Find where the given text appears and provide that cell's center as (X, Y) coordinate. 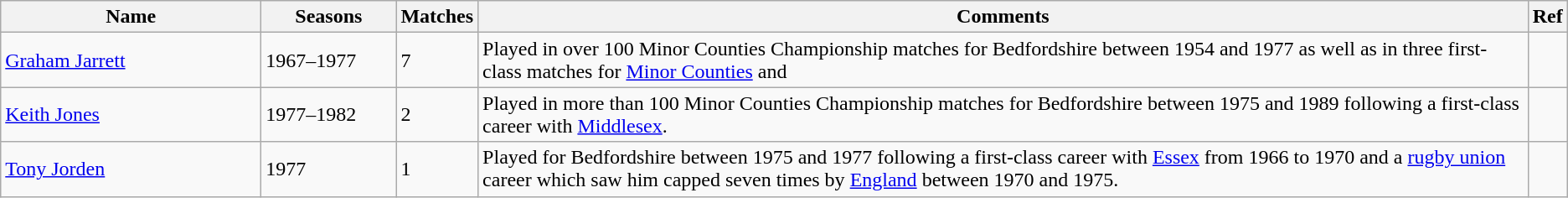
Tony Jorden (131, 169)
Matches (437, 17)
Played in more than 100 Minor Counties Championship matches for Bedfordshire between 1975 and 1989 following a first-class career with Middlesex. (1003, 114)
2 (437, 114)
7 (437, 60)
Seasons (328, 17)
1977–1982 (328, 114)
Ref (1548, 17)
Graham Jarrett (131, 60)
1 (437, 169)
1967–1977 (328, 60)
Keith Jones (131, 114)
Name (131, 17)
1977 (328, 169)
Comments (1003, 17)
